Identify which cell holds the provided text, then report its [X, Y] central coordinate. 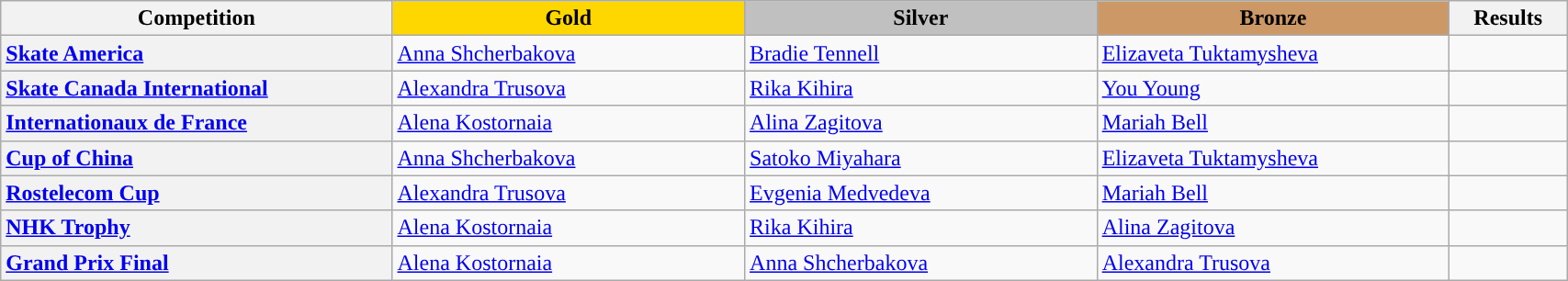
Bradie Tennell [921, 53]
Grand Prix Final [197, 263]
Rostelecom Cup [197, 193]
Bronze [1273, 18]
Competition [197, 18]
You Young [1273, 88]
Satoko Miyahara [921, 158]
NHK Trophy [197, 228]
Skate America [197, 53]
Evgenia Medvedeva [921, 193]
Gold [569, 18]
Results [1508, 18]
Cup of China [197, 158]
Silver [921, 18]
Skate Canada International [197, 88]
Internationaux de France [197, 123]
